Capture the cell that displays the provided text and extract its (X, Y) central coordinate. 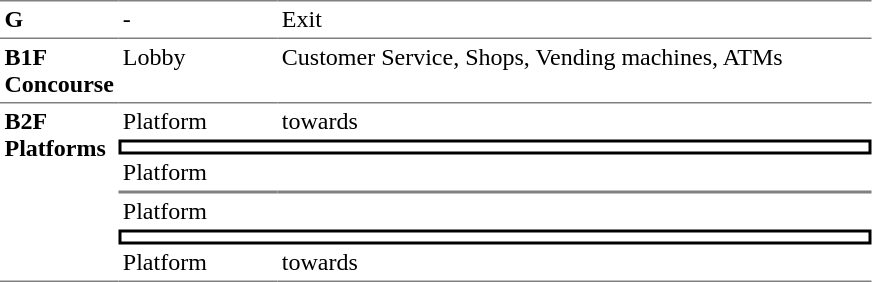
Customer Service, Shops, Vending machines, ATMs (574, 71)
G (59, 19)
B1FConcourse (59, 71)
Exit (574, 19)
Lobby (198, 71)
B2FPlatforms (59, 193)
- (198, 19)
